Return the (x, y) coordinate for the center point of the cell that contains the specified text.  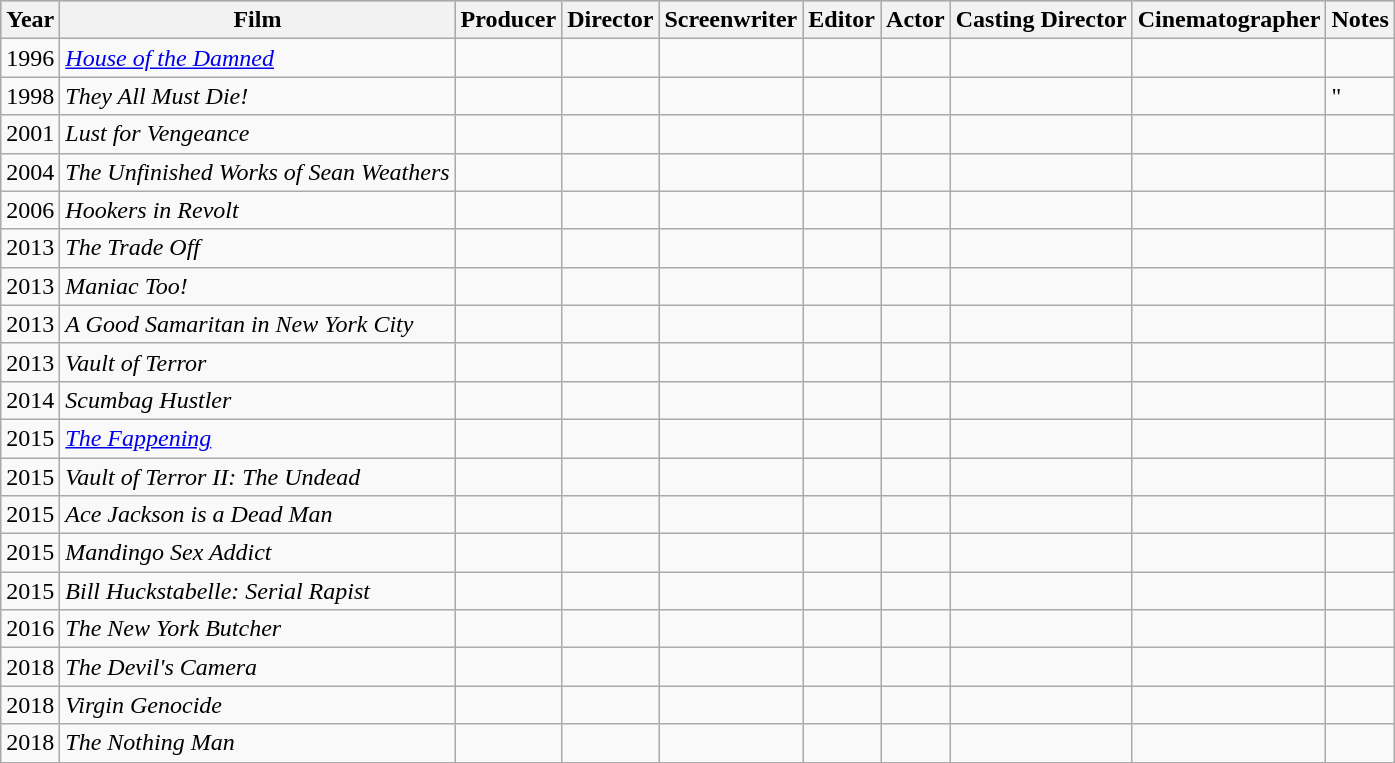
Mandingo Sex Addict (258, 553)
Hookers in Revolt (258, 210)
Vault of Terror II: The Undead (258, 477)
Year (30, 20)
" (1360, 96)
Screenwriter (731, 20)
Maniac Too! (258, 286)
Actor (916, 20)
They All Must Die! (258, 96)
Casting Director (1041, 20)
Cinematographer (1229, 20)
Vault of Terror (258, 362)
2006 (30, 210)
Film (258, 20)
The Trade Off (258, 248)
Ace Jackson is a Dead Man (258, 515)
Bill Huckstabelle: Serial Rapist (258, 591)
The Nothing Man (258, 743)
Producer (508, 20)
1996 (30, 58)
The New York Butcher (258, 629)
1998 (30, 96)
House of the Damned (258, 58)
The Unfinished Works of Sean Weathers (258, 172)
Scumbag Hustler (258, 400)
2016 (30, 629)
Lust for Vengeance (258, 134)
The Devil's Camera (258, 667)
2014 (30, 400)
A Good Samaritan in New York City (258, 324)
2004 (30, 172)
Director (610, 20)
The Fappening (258, 438)
Notes (1360, 20)
Editor (842, 20)
Virgin Genocide (258, 705)
2001 (30, 134)
